Detect which cell encompasses the target text, then output its [x, y] center coordinate. 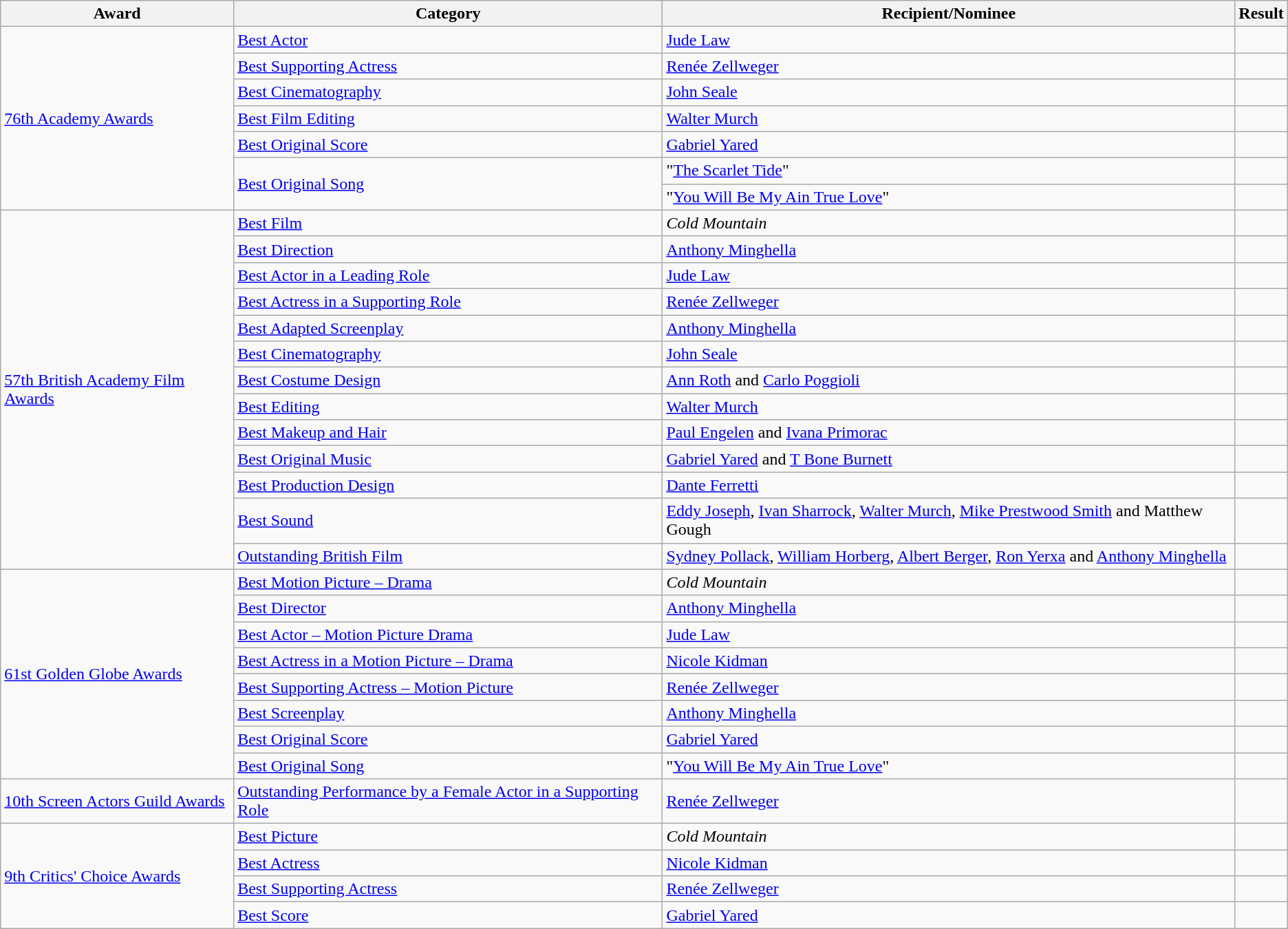
Best Film Editing [449, 118]
Best Supporting Actress – Motion Picture [449, 687]
10th Screen Actors Guild Awards [117, 801]
Best Actor in a Leading Role [449, 275]
Best Actress in a Supporting Role [449, 301]
"The Scarlet Tide" [949, 171]
Best Actor [449, 40]
9th Critics' Choice Awards [117, 876]
Best Sound [449, 520]
Outstanding British Film [449, 556]
57th British Academy Film Awards [117, 389]
Best Motion Picture – Drama [449, 582]
Best Costume Design [449, 381]
Best Direction [449, 249]
Eddy Joseph, Ivan Sharrock, Walter Murch, Mike Prestwood Smith and Matthew Gough [949, 520]
61st Golden Globe Awards [117, 674]
Result [1261, 14]
Best Production Design [449, 485]
Dante Ferretti [949, 485]
Award [117, 14]
Best Editing [449, 407]
Best Picture [449, 837]
Gabriel Yared and T Bone Burnett [949, 459]
76th Academy Awards [117, 118]
Best Actress [449, 863]
Paul Engelen and Ivana Primorac [949, 433]
Recipient/Nominee [949, 14]
Best Director [449, 608]
Best Original Music [449, 459]
Best Actress in a Motion Picture – Drama [449, 661]
Best Screenplay [449, 713]
Category [449, 14]
Best Film [449, 223]
Best Adapted Screenplay [449, 328]
Best Score [449, 915]
Best Actor – Motion Picture Drama [449, 634]
Best Makeup and Hair [449, 433]
Sydney Pollack, William Horberg, Albert Berger, Ron Yerxa and Anthony Minghella [949, 556]
Ann Roth and Carlo Poggioli [949, 381]
Outstanding Performance by a Female Actor in a Supporting Role [449, 801]
